Find where the given text appears and provide that cell's center as (X, Y) coordinate. 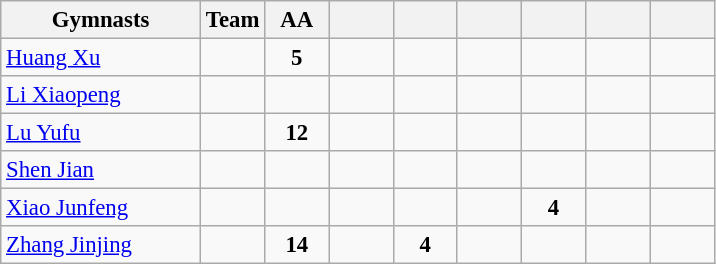
Lu Yufu (101, 133)
14 (297, 245)
Xiao Junfeng (101, 208)
Team (232, 20)
12 (297, 133)
Huang Xu (101, 58)
Li Xiaopeng (101, 95)
5 (297, 58)
AA (297, 20)
Zhang Jinjing (101, 245)
Gymnasts (101, 20)
Shen Jian (101, 170)
